Scan for the cell matching the given text and deliver its [X, Y] coordinate at center. 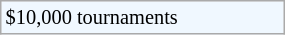
$10,000 tournaments [142, 17]
